Identify which cell holds the provided text, then report its (X, Y) central coordinate. 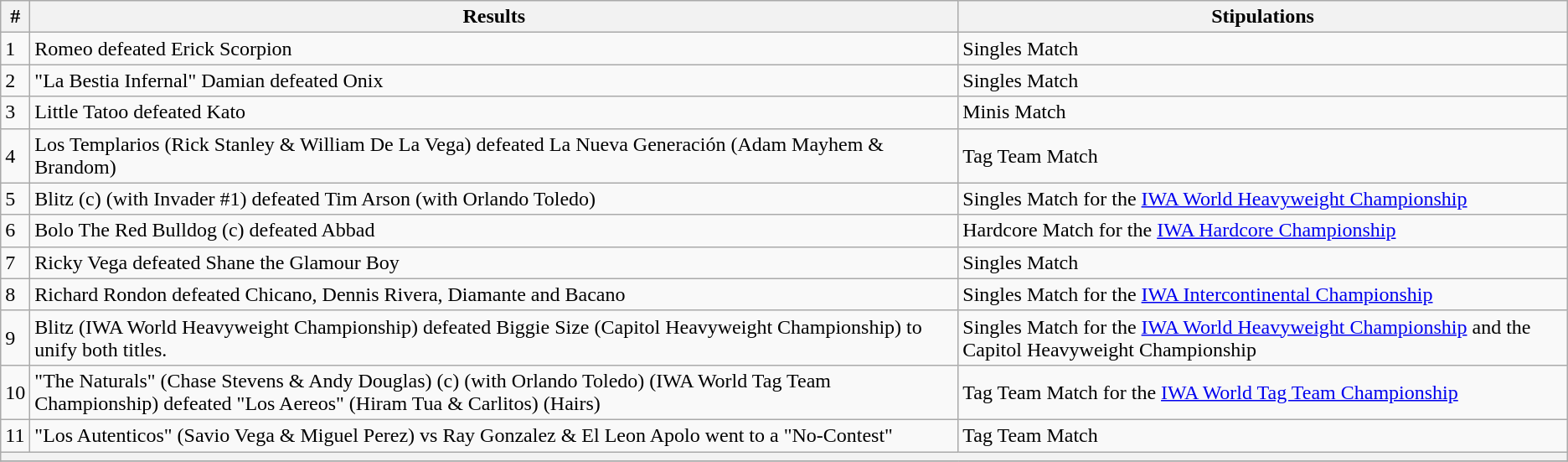
9 (15, 337)
Romeo defeated Erick Scorpion (494, 49)
Blitz (IWA World Heavyweight Championship) defeated Biggie Size (Capitol Heavyweight Championship) to unify both titles. (494, 337)
Singles Match for the IWA World Heavyweight Championship and the Capitol Heavyweight Championship (1263, 337)
6 (15, 231)
4 (15, 156)
Los Templarios (Rick Stanley & William De La Vega) defeated La Nueva Generación (Adam Mayhem & Brandom) (494, 156)
"La Bestia Infernal" Damian defeated Onix (494, 80)
Blitz (c) (with Invader #1) defeated Tim Arson (with Orlando Toledo) (494, 199)
Ricky Vega defeated Shane the Glamour Boy (494, 262)
Tag Team Match for the IWA World Tag Team Championship (1263, 392)
7 (15, 262)
8 (15, 294)
Bolo The Red Bulldog (c) defeated Abbad (494, 231)
2 (15, 80)
Little Tatoo defeated Kato (494, 112)
Results (494, 17)
1 (15, 49)
Hardcore Match for the IWA Hardcore Championship (1263, 231)
Singles Match for the IWA Intercontinental Championship (1263, 294)
Minis Match (1263, 112)
Singles Match for the IWA World Heavyweight Championship (1263, 199)
5 (15, 199)
"Los Autenticos" (Savio Vega & Miguel Perez) vs Ray Gonzalez & El Leon Apolo went to a "No-Contest" (494, 435)
Richard Rondon defeated Chicano, Dennis Rivera, Diamante and Bacano (494, 294)
# (15, 17)
Stipulations (1263, 17)
3 (15, 112)
11 (15, 435)
10 (15, 392)
